Determine the (x, y) coordinate at the center of the cell enclosing the given text.  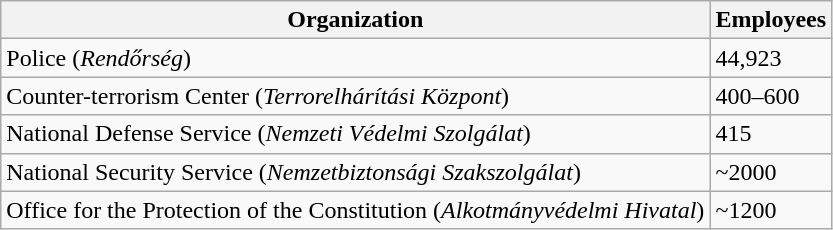
Office for the Protection of the Constitution (Alkotmányvédelmi Hivatal) (356, 210)
400–600 (771, 96)
National Defense Service (Nemzeti Védelmi Szolgálat) (356, 134)
~1200 (771, 210)
Employees (771, 20)
National Security Service (Nemzetbiztonsági Szakszolgálat) (356, 172)
~2000 (771, 172)
415 (771, 134)
44,923 (771, 58)
Counter-terrorism Center (Terrorelhárítási Központ) (356, 96)
Organization (356, 20)
Police (Rendőrség) (356, 58)
